From the cell containing the given text, extract its center point as (x, y) coordinate. 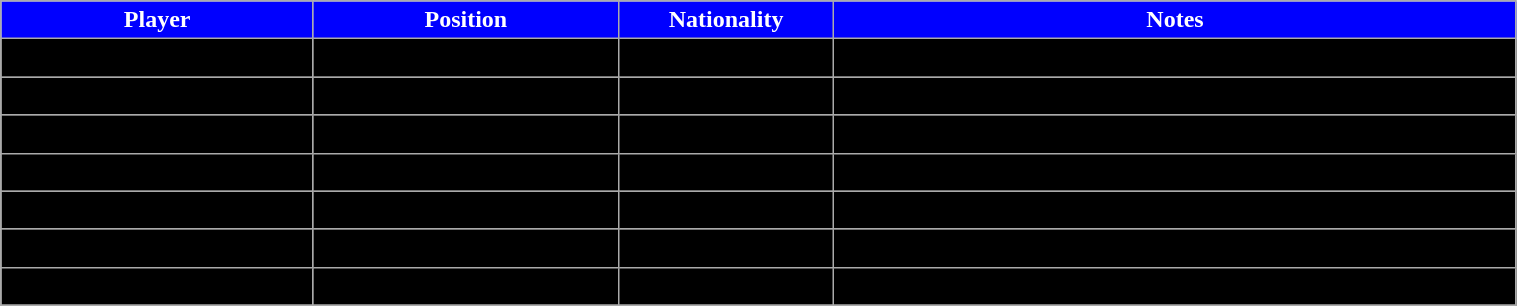
Hails from Veikkola, Finland (1175, 286)
Alexandra Lersch (158, 172)
Competed with Connecticut Polar Bears (1175, 172)
Nationality (726, 20)
Hometown is Andover, Minnesota (1175, 134)
Player (158, 20)
Kaitlin Storo (158, 210)
Kelly Harris (158, 96)
Susan Cavanagh (158, 58)
Played for Little Caesars in Detroit (1175, 96)
Position (466, 20)
Played at Chanhassen High School (1175, 210)
Competed at Cushing Academy (1175, 58)
Notes (1175, 20)
Hails from Niverville, Manitoba (1175, 248)
Jessica Stott (158, 248)
Forward/Defense (466, 286)
Viivi Vaattovaara (158, 286)
Carly Haskins (158, 134)
